Detect which cell encompasses the target text, then output its [X, Y] center coordinate. 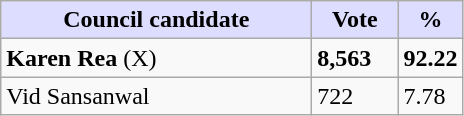
722 [355, 96]
8,563 [355, 58]
92.22 [430, 58]
Council candidate [156, 20]
Vote [355, 20]
7.78 [430, 96]
Karen Rea (X) [156, 58]
Vid Sansanwal [156, 96]
% [430, 20]
